Return (X, Y) of the center of cell containing provided text 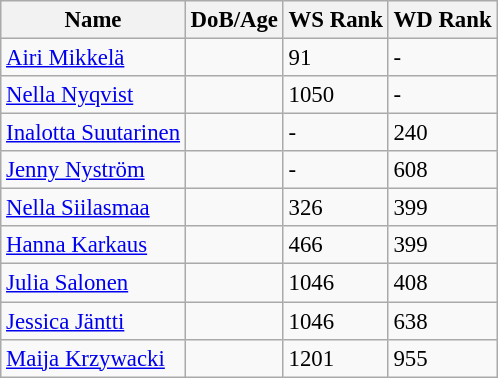
1050 (336, 95)
466 (336, 245)
240 (442, 133)
1201 (336, 358)
WS Rank (336, 20)
Name (94, 20)
Hanna Karkaus (94, 245)
Inalotta Suutarinen (94, 133)
WD Rank (442, 20)
91 (336, 58)
326 (336, 208)
Maija Krzywacki (94, 358)
DoB/Age (234, 20)
Jessica Jäntti (94, 321)
608 (442, 170)
638 (442, 321)
955 (442, 358)
408 (442, 283)
Airi Mikkelä (94, 58)
Nella Siilasmaa (94, 208)
Nella Nyqvist (94, 95)
Julia Salonen (94, 283)
Jenny Nyström (94, 170)
